Detect which cell encompasses the target text, then output its (X, Y) center coordinate. 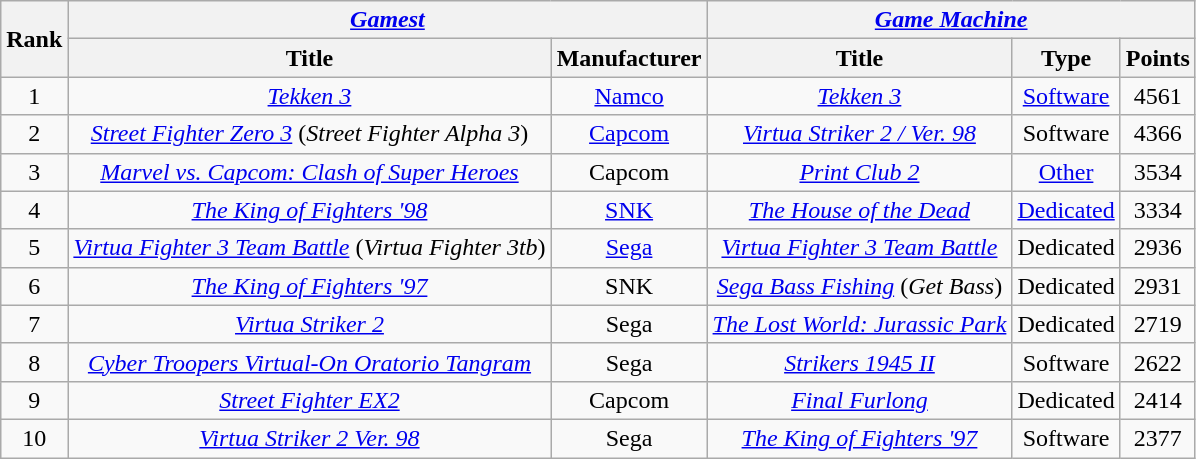
1 (34, 96)
Game Machine (951, 20)
Namco (629, 96)
9 (34, 400)
2931 (1158, 286)
Points (1158, 58)
Virtua Striker 2 / Ver. 98 (860, 134)
3534 (1158, 172)
2719 (1158, 324)
Virtua Striker 2 (310, 324)
Virtua Fighter 3 Team Battle (860, 248)
2622 (1158, 362)
2377 (1158, 438)
2 (34, 134)
3334 (1158, 210)
8 (34, 362)
The Lost World: Jurassic Park (860, 324)
Final Furlong (860, 400)
Print Club 2 (860, 172)
The House of the Dead (860, 210)
6 (34, 286)
Strikers 1945 II (860, 362)
4561 (1158, 96)
Manufacturer (629, 58)
Street Fighter EX2 (310, 400)
7 (34, 324)
Cyber Troopers Virtual-On Oratorio Tangram (310, 362)
Gamest (388, 20)
3 (34, 172)
10 (34, 438)
4366 (1158, 134)
The King of Fighters '98 (310, 210)
Rank (34, 39)
4 (34, 210)
Sega Bass Fishing (Get Bass) (860, 286)
Other (1066, 172)
Street Fighter Zero 3 (Street Fighter Alpha 3) (310, 134)
5 (34, 248)
Type (1066, 58)
Virtua Fighter 3 Team Battle (Virtua Fighter 3tb) (310, 248)
2936 (1158, 248)
2414 (1158, 400)
Virtua Striker 2 Ver. 98 (310, 438)
Marvel vs. Capcom: Clash of Super Heroes (310, 172)
